For the text-containing cell, return its midpoint in [X, Y] coordinate format. 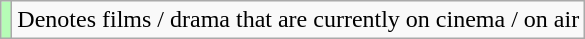
Denotes films / drama that are currently on cinema / on air [298, 20]
